Capture the cell that displays the provided text and extract its [X, Y] central coordinate. 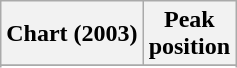
Chart (2003) [72, 34]
Peakposition [189, 34]
